Capture the cell that displays the provided text and extract its [x, y] central coordinate. 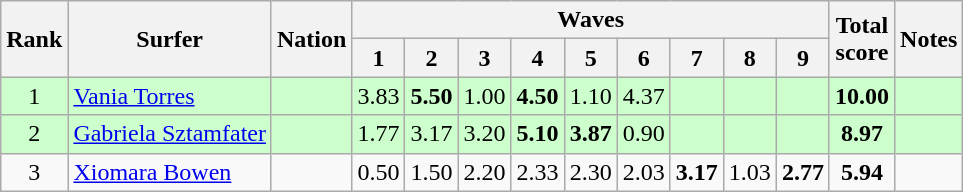
3.87 [590, 134]
3.20 [484, 134]
9 [802, 58]
Gabriela Sztamfater [170, 134]
1.10 [590, 96]
4 [538, 58]
1.50 [432, 172]
5.50 [432, 96]
2.20 [484, 172]
8.97 [862, 134]
Nation [311, 39]
Vania Torres [170, 96]
Xiomara Bowen [170, 172]
0.90 [644, 134]
4.50 [538, 96]
2.30 [590, 172]
1.03 [750, 172]
Totalscore [862, 39]
7 [696, 58]
8 [750, 58]
Surfer [170, 39]
1.00 [484, 96]
Notes [929, 39]
2.33 [538, 172]
4.37 [644, 96]
10.00 [862, 96]
Waves [591, 20]
3.83 [378, 96]
5 [590, 58]
Rank [34, 39]
6 [644, 58]
2.77 [802, 172]
0.50 [378, 172]
5.10 [538, 134]
5.94 [862, 172]
2.03 [644, 172]
1.77 [378, 134]
